Identify which cell holds the provided text, then report its [x, y] central coordinate. 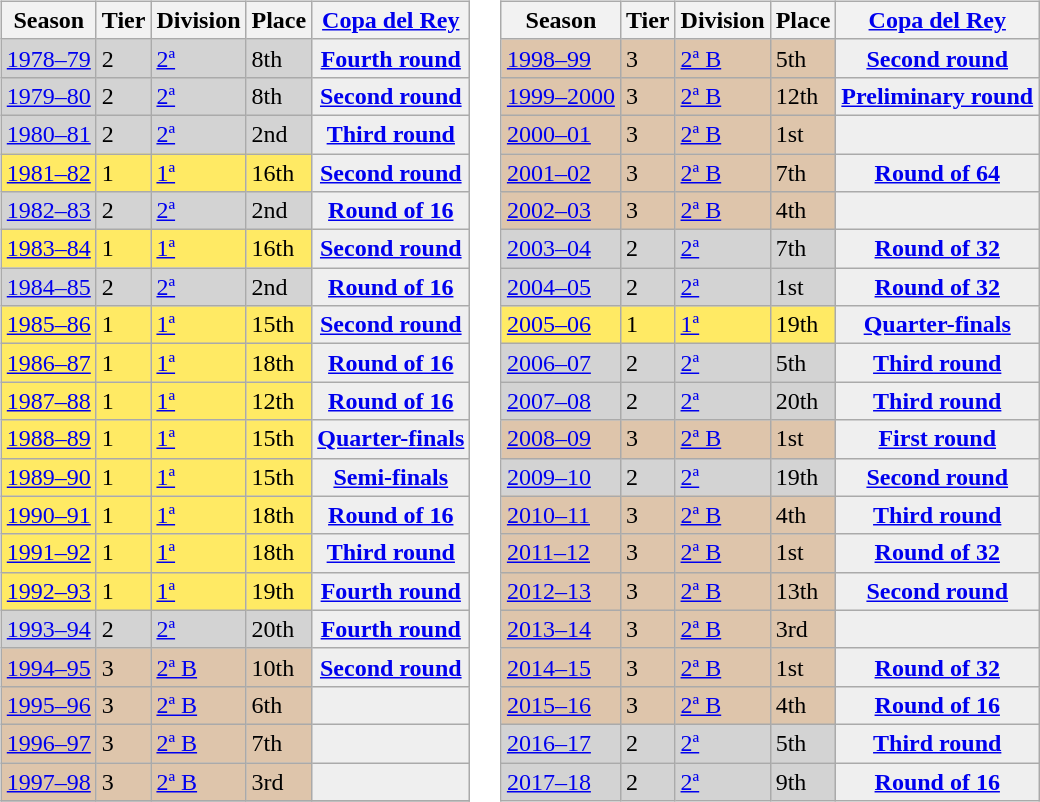
1992–93 [48, 591]
2012–13 [560, 591]
2005–06 [560, 325]
1987–88 [48, 401]
1990–91 [48, 515]
1996–97 [48, 743]
1989–90 [48, 477]
2017–18 [560, 781]
1986–87 [48, 363]
2004–05 [560, 287]
1981–82 [48, 173]
2008–09 [560, 439]
Round of 64 [938, 173]
1984–85 [48, 287]
6th [279, 705]
2011–12 [560, 553]
13th [803, 591]
1991–92 [48, 553]
1998–99 [560, 58]
2001–02 [560, 173]
1995–96 [48, 705]
2006–07 [560, 363]
2009–10 [560, 477]
2016–17 [560, 743]
2014–15 [560, 667]
1997–98 [48, 781]
9th [803, 781]
2015–16 [560, 705]
2003–04 [560, 249]
1985–86 [48, 325]
2007–08 [560, 401]
2000–01 [560, 134]
1993–94 [48, 629]
2002–03 [560, 211]
1980–81 [48, 134]
1979–80 [48, 96]
2013–14 [560, 629]
2010–11 [560, 515]
1978–79 [48, 58]
First round [938, 439]
10th [279, 667]
1982–83 [48, 211]
Preliminary round [938, 96]
1999–2000 [560, 96]
Semi-finals [391, 477]
1988–89 [48, 439]
1994–95 [48, 667]
1983–84 [48, 249]
